Search for the cell housing the specified text and yield its (x, y) center coordinate. 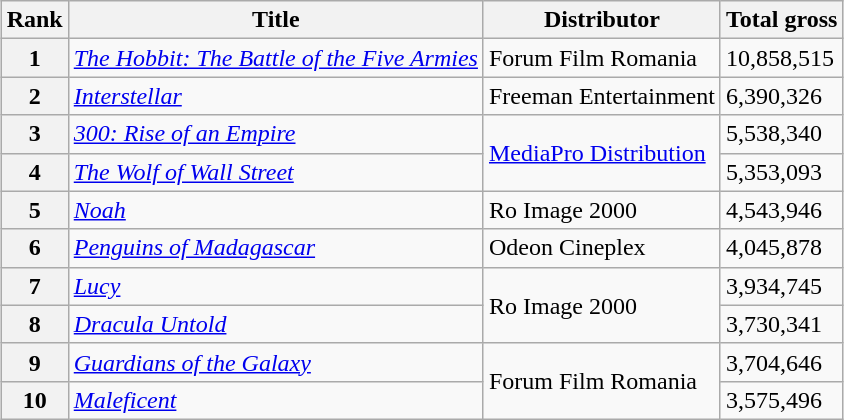
Title (276, 20)
Maleficent (276, 400)
3 (34, 134)
10,858,515 (781, 58)
4 (34, 172)
3,934,745 (781, 286)
3,575,496 (781, 400)
8 (34, 324)
Distributor (602, 20)
5,538,340 (781, 134)
Noah (276, 210)
Penguins of Madagascar (276, 248)
1 (34, 58)
Rank (34, 20)
6 (34, 248)
7 (34, 286)
5 (34, 210)
MediaPro Distribution (602, 153)
4,543,946 (781, 210)
Lucy (276, 286)
Interstellar (276, 96)
The Hobbit: The Battle of the Five Armies (276, 58)
300: Rise of an Empire (276, 134)
10 (34, 400)
Freeman Entertainment (602, 96)
Guardians of the Galaxy (276, 362)
2 (34, 96)
5,353,093 (781, 172)
6,390,326 (781, 96)
Total gross (781, 20)
Odeon Cineplex (602, 248)
3,704,646 (781, 362)
Dracula Untold (276, 324)
4,045,878 (781, 248)
The Wolf of Wall Street (276, 172)
3,730,341 (781, 324)
9 (34, 362)
